Determine the [x, y] coordinate at the center of the cell enclosing the given text.  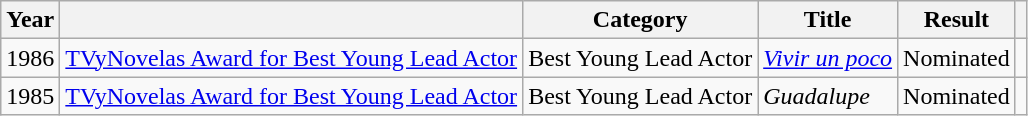
1986 [30, 58]
Year [30, 20]
Result [957, 20]
Vivir un poco [828, 58]
Category [640, 20]
1985 [30, 96]
Title [828, 20]
Guadalupe [828, 96]
